Detect which cell encompasses the target text, then output its [X, Y] center coordinate. 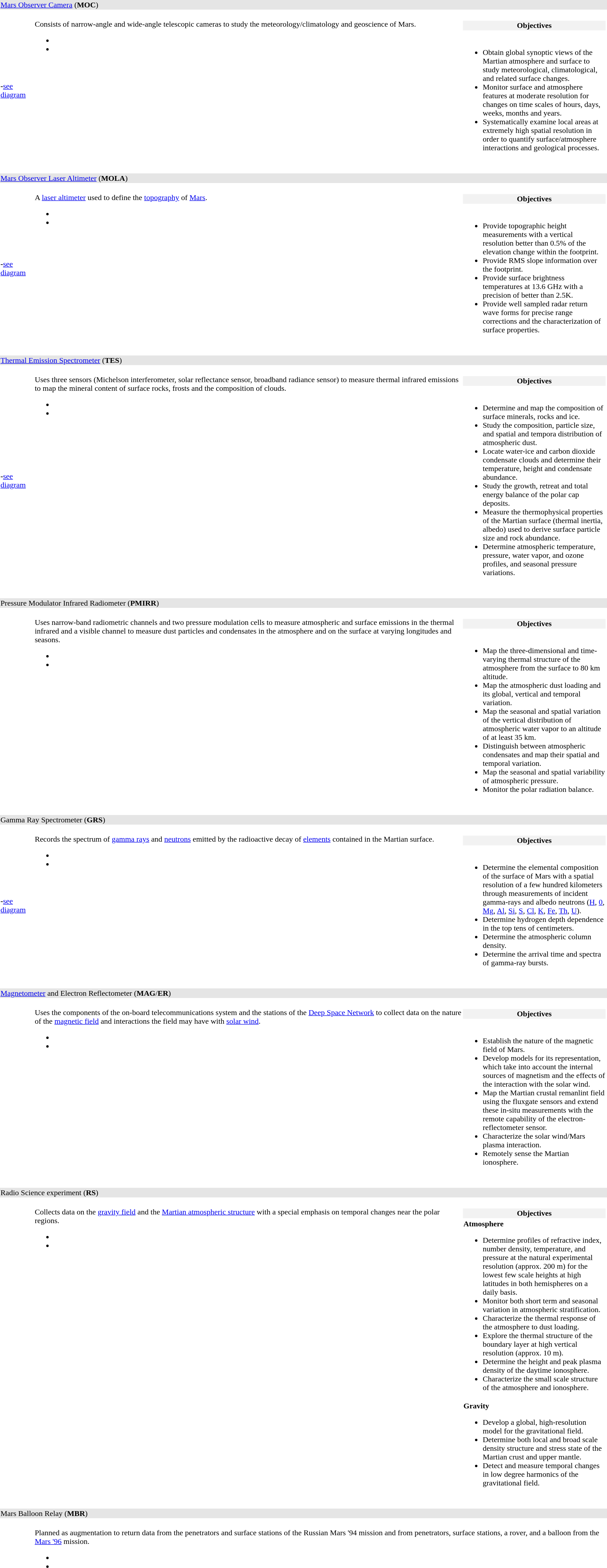
Mars Balloon Relay (MBR) [303, 1513]
Mars Observer Camera (MOC) [303, 5]
Magnetometer and Electron Reflectometer (MAG/ER) [303, 993]
Gamma Ray Spectrometer (GRS) [303, 820]
Pressure Modulator Infrared Radiometer (PMIRR) [303, 603]
Thermal Emission Spectrometer (TES) [303, 360]
Radio Science experiment (RS) [303, 1193]
Mars Observer Laser Altimeter (MOLA) [303, 178]
